Find where the given text appears and provide that cell's center as [x, y] coordinate. 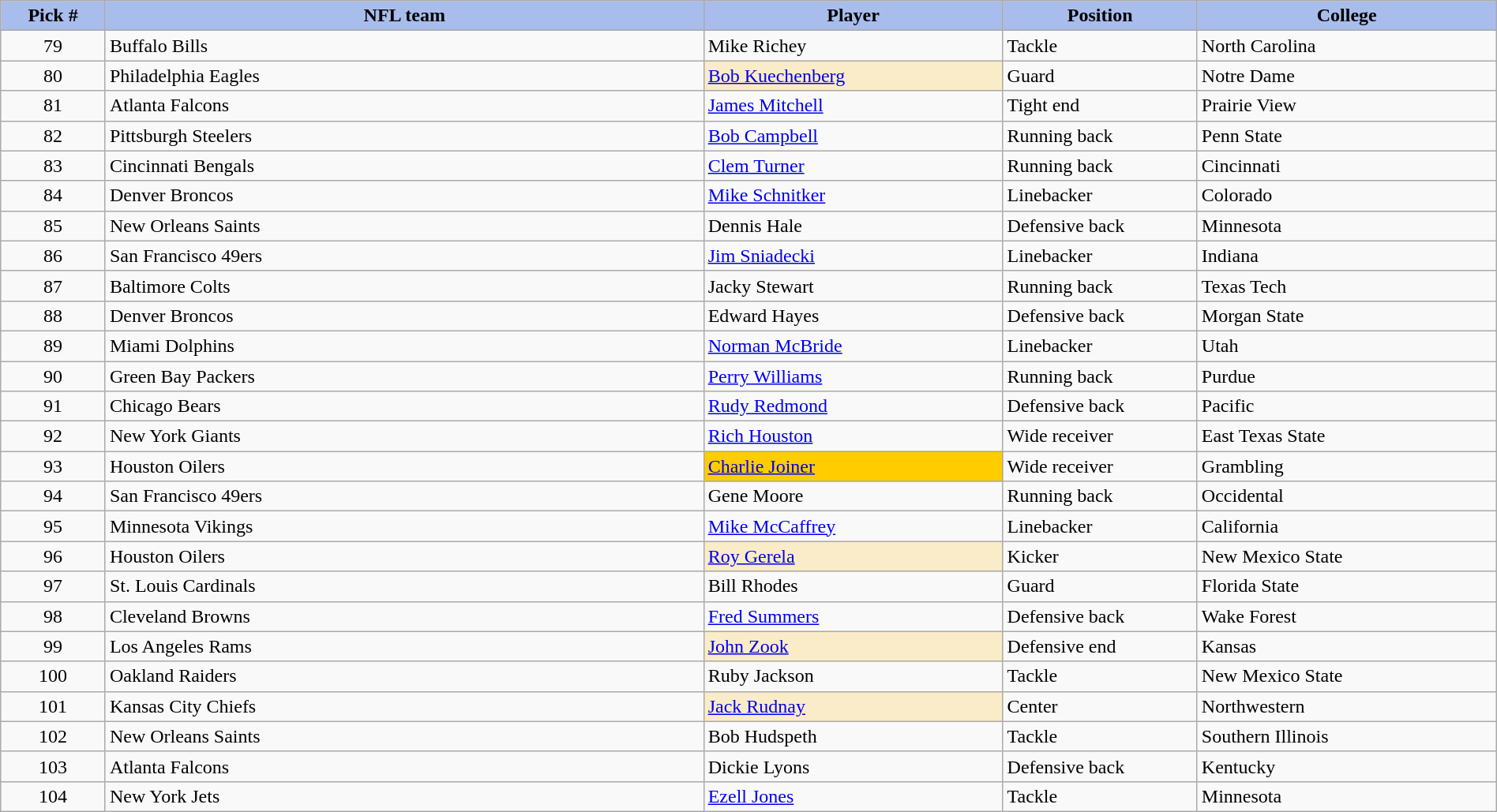
Purdue [1347, 376]
Position [1100, 16]
82 [54, 136]
Baltimore Colts [404, 286]
Gene Moore [853, 496]
Perry Williams [853, 376]
East Texas State [1347, 436]
83 [54, 166]
Utah [1347, 346]
Cincinnati Bengals [404, 166]
88 [54, 316]
90 [54, 376]
Bob Kuechenberg [853, 76]
Dennis Hale [853, 226]
Indiana [1347, 256]
79 [54, 46]
84 [54, 196]
Cincinnati [1347, 166]
Southern Illinois [1347, 736]
Colorado [1347, 196]
Player [853, 16]
Rudy Redmond [853, 406]
Morgan State [1347, 316]
Defensive end [1100, 646]
Fred Summers [853, 616]
Philadelphia Eagles [404, 76]
Ruby Jackson [853, 676]
Kansas [1347, 646]
96 [54, 556]
99 [54, 646]
Bill Rhodes [853, 586]
Cleveland Browns [404, 616]
Edward Hayes [853, 316]
94 [54, 496]
Northwestern [1347, 706]
101 [54, 706]
97 [54, 586]
80 [54, 76]
Roy Gerela [853, 556]
81 [54, 106]
College [1347, 16]
Jim Sniadecki [853, 256]
100 [54, 676]
95 [54, 526]
Mike Richey [853, 46]
Pick # [54, 16]
92 [54, 436]
89 [54, 346]
Buffalo Bills [404, 46]
93 [54, 466]
California [1347, 526]
Bob Hudspeth [853, 736]
Kentucky [1347, 766]
Norman McBride [853, 346]
Notre Dame [1347, 76]
Pacific [1347, 406]
Kansas City Chiefs [404, 706]
91 [54, 406]
Charlie Joiner [853, 466]
Mike McCaffrey [853, 526]
Tight end [1100, 106]
Bob Campbell [853, 136]
James Mitchell [853, 106]
Prairie View [1347, 106]
87 [54, 286]
98 [54, 616]
Ezell Jones [853, 796]
Florida State [1347, 586]
Jack Rudnay [853, 706]
Minnesota Vikings [404, 526]
Penn State [1347, 136]
85 [54, 226]
Los Angeles Rams [404, 646]
NFL team [404, 16]
Mike Schnitker [853, 196]
Center [1100, 706]
Texas Tech [1347, 286]
102 [54, 736]
John Zook [853, 646]
Green Bay Packers [404, 376]
103 [54, 766]
Miami Dolphins [404, 346]
Rich Houston [853, 436]
Pittsburgh Steelers [404, 136]
New York Giants [404, 436]
Occidental [1347, 496]
Jacky Stewart [853, 286]
Grambling [1347, 466]
Kicker [1100, 556]
Dickie Lyons [853, 766]
North Carolina [1347, 46]
104 [54, 796]
86 [54, 256]
Wake Forest [1347, 616]
Clem Turner [853, 166]
St. Louis Cardinals [404, 586]
Chicago Bears [404, 406]
Oakland Raiders [404, 676]
New York Jets [404, 796]
